Locate the cell with the specified text and output its [x, y] center coordinate. 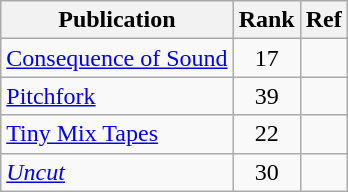
Uncut [117, 172]
Tiny Mix Tapes [117, 134]
Rank [266, 20]
22 [266, 134]
Consequence of Sound [117, 58]
Publication [117, 20]
Ref [324, 20]
30 [266, 172]
17 [266, 58]
39 [266, 96]
Pitchfork [117, 96]
